For the text-containing cell, return its midpoint in (X, Y) coordinate format. 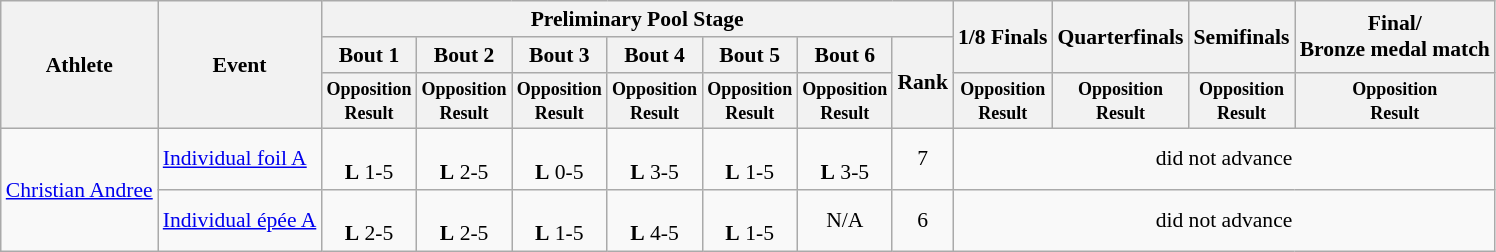
Rank (922, 83)
Bout 6 (844, 55)
Bout 3 (560, 55)
Christian Andree (80, 190)
1/8 Finals (1002, 36)
Quarterfinals (1120, 36)
Bout 1 (368, 55)
N/A (844, 220)
Semifinals (1241, 36)
Athlete (80, 65)
Bout 5 (750, 55)
Final/Bronze medal match (1395, 36)
Bout 4 (654, 55)
6 (922, 220)
Event (240, 65)
Individual épée A (240, 220)
L 4-5 (654, 220)
Bout 2 (464, 55)
7 (922, 160)
Preliminary Pool Stage (637, 19)
L 0-5 (560, 160)
Individual foil A (240, 160)
